Return the [x, y] coordinate for the center point of the cell that contains the specified text.  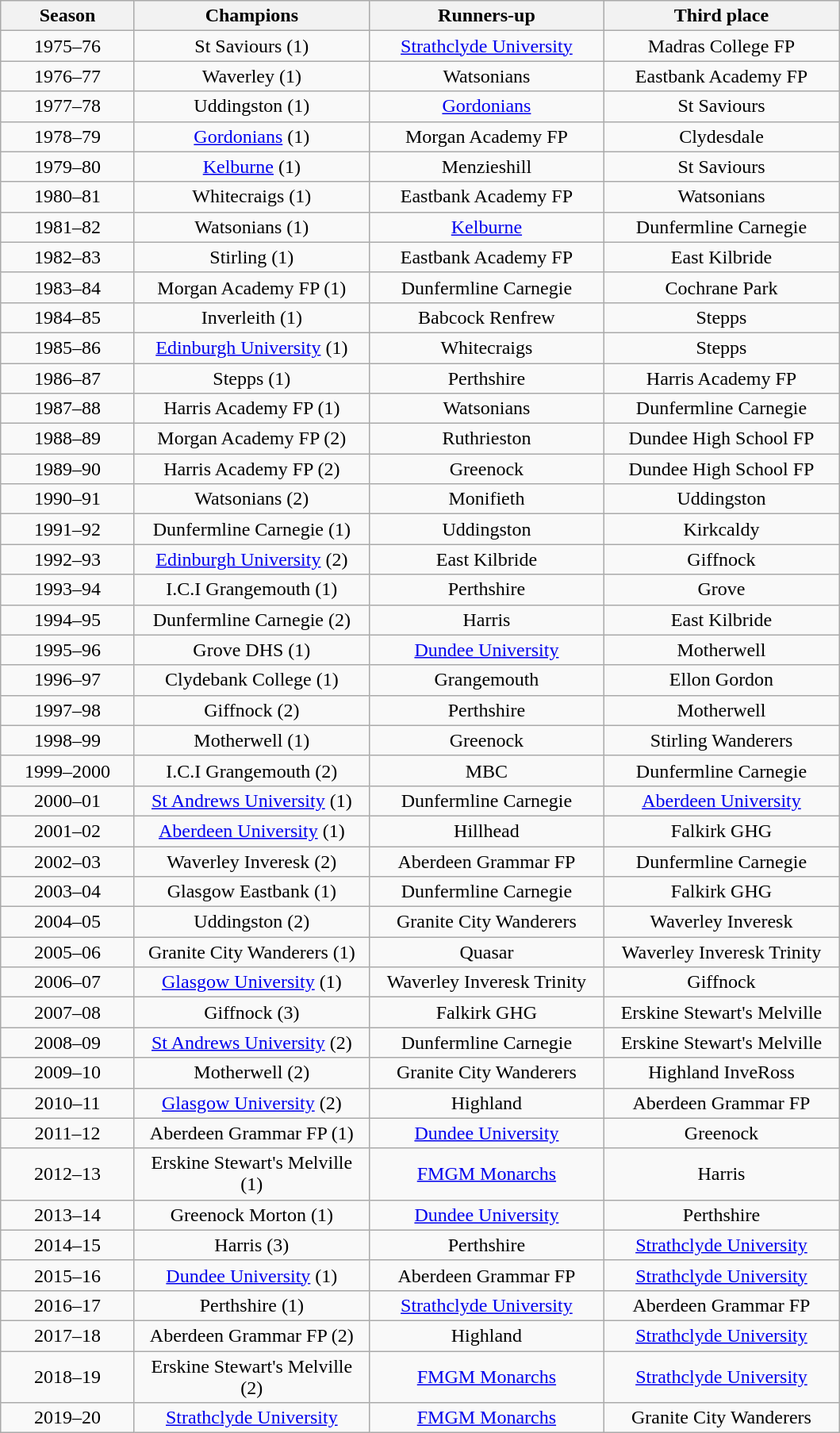
Ruthrieston [486, 439]
Uddingston (2) [251, 922]
Stepps (1) [251, 378]
1976–77 [68, 76]
2010–11 [68, 1103]
2006–07 [68, 982]
Runners-up [486, 16]
Erskine Stewart's Melville (2) [251, 1376]
Cochrane Park [721, 287]
Erskine Stewart's Melville (1) [251, 1174]
2014–15 [68, 1245]
1981–82 [68, 227]
Watsonians (2) [251, 499]
1988–89 [68, 439]
Season [68, 16]
1996–97 [68, 680]
1999–2000 [68, 770]
MBC [486, 770]
Motherwell (1) [251, 740]
Grove [721, 590]
Harris Academy FP [721, 378]
Morgan Academy FP [486, 136]
Aberdeen Grammar FP (2) [251, 1335]
1993–94 [68, 590]
1987–88 [68, 409]
Whitecraigs (1) [251, 197]
Kelburne (1) [251, 167]
Clydebank College (1) [251, 680]
Quasar [486, 952]
1982–83 [68, 257]
Waverley (1) [251, 76]
Stirling (1) [251, 257]
Aberdeen Grammar FP (1) [251, 1133]
Madras College FP [721, 46]
2007–08 [68, 1012]
Clydesdale [721, 136]
Granite City Wanderers (1) [251, 952]
Harris (3) [251, 1245]
Menzieshill [486, 167]
1990–91 [68, 499]
Perthshire (1) [251, 1305]
Glasgow Eastbank (1) [251, 892]
Dunfermline Carnegie (2) [251, 620]
Motherwell (2) [251, 1073]
1985–86 [68, 348]
2000–01 [68, 801]
2003–04 [68, 892]
Waverley Inveresk (2) [251, 861]
Gordonians (1) [251, 136]
Giffnock (2) [251, 710]
Whitecraigs [486, 348]
Morgan Academy FP (2) [251, 439]
I.C.I Grangemouth (2) [251, 770]
Watsonians (1) [251, 227]
2012–13 [68, 1174]
2002–03 [68, 861]
Dunfermline Carnegie (1) [251, 529]
Inverleith (1) [251, 317]
Aberdeen University (1) [251, 831]
Edinburgh University (1) [251, 348]
Edinburgh University (2) [251, 559]
2018–19 [68, 1376]
Grove DHS (1) [251, 650]
Grangemouth [486, 680]
St Andrews University (1) [251, 801]
1983–84 [68, 287]
Harris Academy FP (2) [251, 469]
Kirkcaldy [721, 529]
2013–14 [68, 1215]
1998–99 [68, 740]
Greenock Morton (1) [251, 1215]
Babcock Renfrew [486, 317]
Glasgow University (1) [251, 982]
Kelburne [486, 227]
Hillhead [486, 831]
Third place [721, 16]
St Andrews University (2) [251, 1043]
1992–93 [68, 559]
Giffnock (3) [251, 1012]
Ellon Gordon [721, 680]
Morgan Academy FP (1) [251, 287]
1997–98 [68, 710]
2004–05 [68, 922]
2001–02 [68, 831]
1979–80 [68, 167]
Stirling Wanderers [721, 740]
Aberdeen University [721, 801]
Gordonians [486, 106]
1975–76 [68, 46]
Highland InveRoss [721, 1073]
1991–92 [68, 529]
2016–17 [68, 1305]
1986–87 [68, 378]
1980–81 [68, 197]
2005–06 [68, 952]
2019–20 [68, 1418]
2015–16 [68, 1275]
Glasgow University (2) [251, 1103]
1989–90 [68, 469]
1984–85 [68, 317]
1995–96 [68, 650]
Monifieth [486, 499]
Champions [251, 16]
Dundee University (1) [251, 1275]
Harris Academy FP (1) [251, 409]
Uddingston (1) [251, 106]
I.C.I Grangemouth (1) [251, 590]
2008–09 [68, 1043]
1978–79 [68, 136]
Waverley Inveresk [721, 922]
2009–10 [68, 1073]
2017–18 [68, 1335]
2011–12 [68, 1133]
1977–78 [68, 106]
1994–95 [68, 620]
St Saviours (1) [251, 46]
